Provide the [x, y] coordinate of the cell's center where the given text is located.  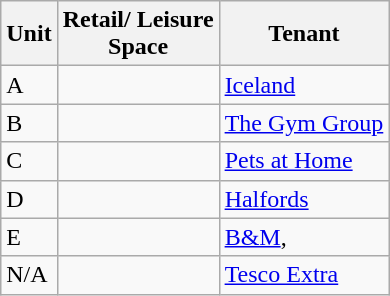
Pets at Home [304, 161]
B [29, 123]
Tesco Extra [304, 275]
Iceland [304, 85]
Halfords [304, 199]
C [29, 161]
N/A [29, 275]
Tenant [304, 34]
Retail/ LeisureSpace [138, 34]
E [29, 237]
A [29, 85]
D [29, 199]
Unit [29, 34]
The Gym Group [304, 123]
B&M, [304, 237]
